Return the [x, y] coordinate for the center point of the cell that contains the specified text.  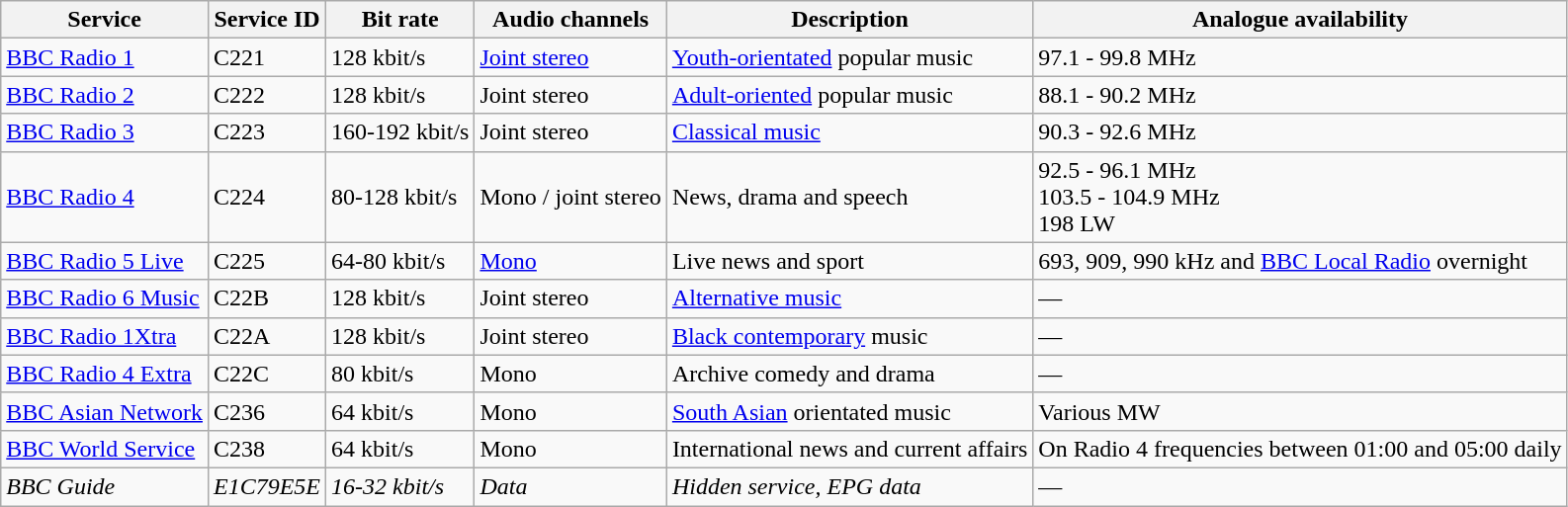
BBC Radio 1 [105, 57]
Archive comedy and drama [849, 374]
160-192 kbit/s [400, 132]
Service ID [267, 20]
Youth-orientated popular music [849, 57]
Alternative music [849, 298]
BBC Guide [105, 486]
BBC Radio 4 Extra [105, 374]
BBC Radio 4 [105, 197]
C236 [267, 411]
C22C [267, 374]
On Radio 4 frequencies between 01:00 and 05:00 daily [1300, 449]
BBC World Service [105, 449]
C224 [267, 197]
International news and current affairs [849, 449]
BBC Radio 3 [105, 132]
64-80 kbit/s [400, 261]
80 kbit/s [400, 374]
88.1 - 90.2 MHz [1300, 95]
C225 [267, 261]
C223 [267, 132]
Various MW [1300, 411]
C22A [267, 336]
C221 [267, 57]
South Asian orientated music [849, 411]
BBC Radio 5 Live [105, 261]
92.5 - 96.1 MHz103.5 - 104.9 MHz198 LW [1300, 197]
Service [105, 20]
C222 [267, 95]
Black contemporary music [849, 336]
693, 909, 990 kHz and BBC Local Radio overnight [1300, 261]
C22B [267, 298]
Classical music [849, 132]
Mono / joint stereo [570, 197]
Audio channels [570, 20]
Analogue availability [1300, 20]
Adult-oriented popular music [849, 95]
97.1 - 99.8 MHz [1300, 57]
16-32 kbit/s [400, 486]
News, drama and speech [849, 197]
Hidden service, EPG data [849, 486]
BBC Radio 1Xtra [105, 336]
Bit rate [400, 20]
C238 [267, 449]
Data [570, 486]
Description [849, 20]
BBC Asian Network [105, 411]
90.3 - 92.6 MHz [1300, 132]
BBC Radio 2 [105, 95]
E1C79E5E [267, 486]
80-128 kbit/s [400, 197]
BBC Radio 6 Music [105, 298]
Live news and sport [849, 261]
